Output the [x, y] coordinate of the center of the cell containing the given text.  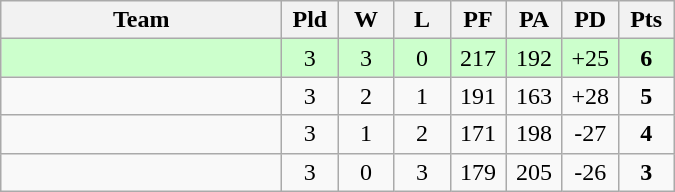
PD [590, 20]
191 [478, 96]
PF [478, 20]
163 [534, 96]
198 [534, 134]
+25 [590, 58]
192 [534, 58]
6 [646, 58]
+28 [590, 96]
217 [478, 58]
-27 [590, 134]
179 [478, 172]
L [422, 20]
Pld [310, 20]
4 [646, 134]
5 [646, 96]
PA [534, 20]
205 [534, 172]
171 [478, 134]
Team [142, 20]
-26 [590, 172]
W [366, 20]
Pts [646, 20]
